Determine the [X, Y] coordinate at the center of the cell enclosing the given text.  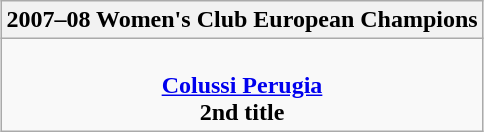
Colussi Perugia2nd title [242, 85]
2007–08 Women's Club European Champions [242, 20]
